Detect which cell encompasses the target text, then output its (X, Y) center coordinate. 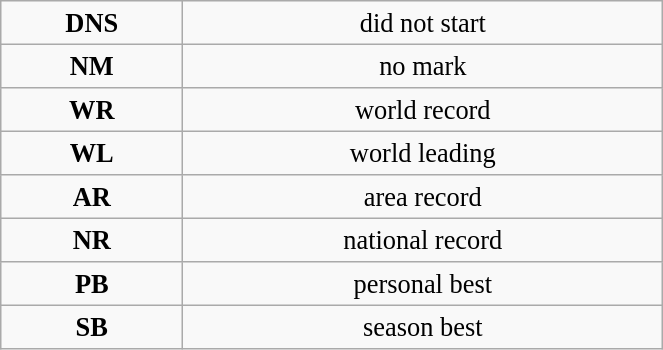
did not start (423, 22)
no mark (423, 66)
DNS (92, 22)
AR (92, 197)
SB (92, 327)
WR (92, 109)
world leading (423, 153)
PB (92, 284)
world record (423, 109)
season best (423, 327)
NR (92, 240)
personal best (423, 284)
area record (423, 197)
NM (92, 66)
national record (423, 240)
WL (92, 153)
